Scan for the cell matching the given text and deliver its (X, Y) coordinate at center. 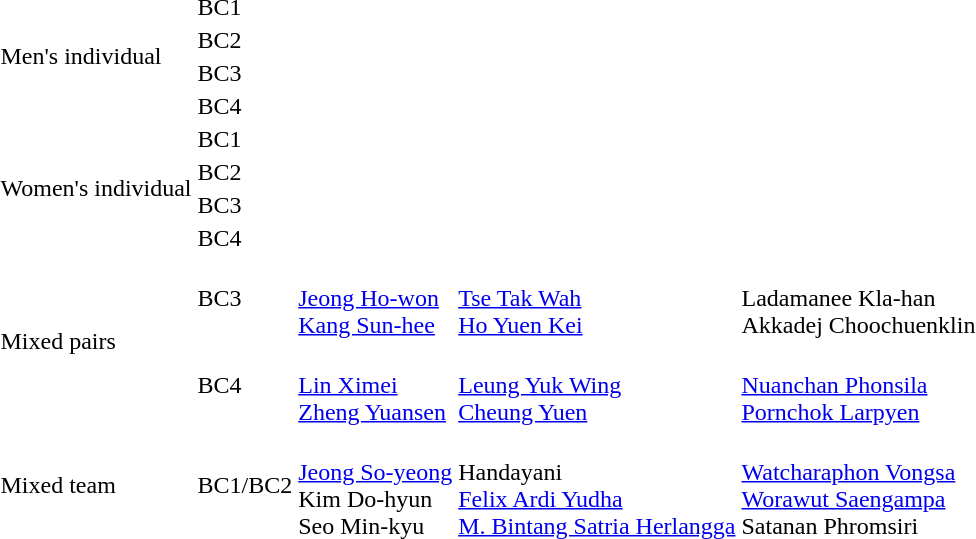
Tse Tak WahHo Yuen Kei (597, 298)
Jeong Ho-wonKang Sun-hee (376, 298)
BC1 (245, 139)
Leung Yuk WingCheung Yuen (597, 385)
Lin XimeiZheng Yuansen (376, 385)
